Return [x, y] of the center of cell containing provided text 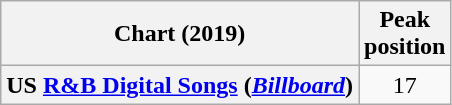
Peakposition [405, 34]
17 [405, 85]
US R&B Digital Songs (Billboard) [180, 85]
Chart (2019) [180, 34]
